From the cell containing the given text, extract its center point as [X, Y] coordinate. 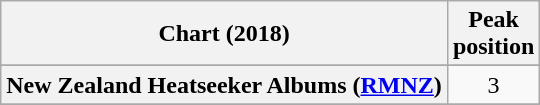
Chart (2018) [224, 34]
Peak position [493, 34]
3 [493, 85]
New Zealand Heatseeker Albums (RMNZ) [224, 85]
